For the text-containing cell, return its midpoint in (X, Y) coordinate format. 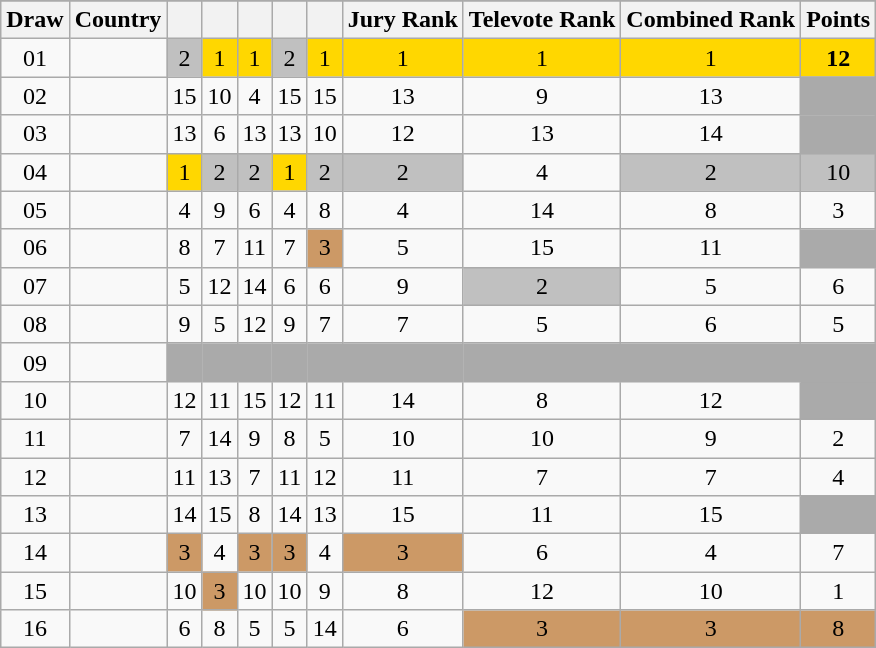
09 (35, 362)
Jury Rank (402, 20)
Points (838, 20)
08 (35, 324)
03 (35, 134)
07 (35, 286)
16 (35, 629)
Televote Rank (542, 20)
02 (35, 96)
06 (35, 248)
01 (35, 58)
05 (35, 210)
Country (118, 20)
04 (35, 172)
Draw (35, 20)
Combined Rank (711, 20)
